Output the (X, Y) coordinate of the center of the cell containing the given text.  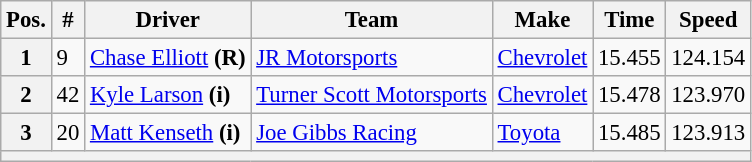
Driver (168, 20)
124.154 (708, 58)
Pos. (26, 20)
20 (68, 133)
Joe Gibbs Racing (372, 133)
Speed (708, 20)
# (68, 20)
15.455 (630, 58)
3 (26, 133)
1 (26, 58)
9 (68, 58)
123.913 (708, 133)
JR Motorsports (372, 58)
Make (542, 20)
Kyle Larson (i) (168, 95)
Chase Elliott (R) (168, 58)
Toyota (542, 133)
42 (68, 95)
15.478 (630, 95)
Matt Kenseth (i) (168, 133)
Turner Scott Motorsports (372, 95)
15.485 (630, 133)
2 (26, 95)
Team (372, 20)
123.970 (708, 95)
Time (630, 20)
